From the cell containing the given text, extract its center point as [x, y] coordinate. 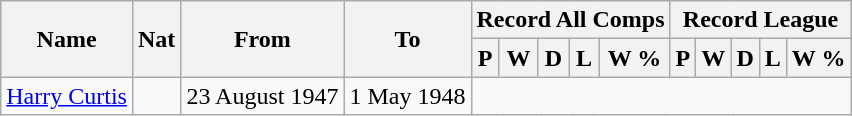
To [408, 39]
Harry Curtis [67, 96]
Nat [156, 39]
From [262, 39]
1 May 1948 [408, 96]
Record League [760, 20]
Name [67, 39]
Record All Comps [570, 20]
23 August 1947 [262, 96]
